Return the [x, y] coordinate for the center point of the cell that contains the specified text.  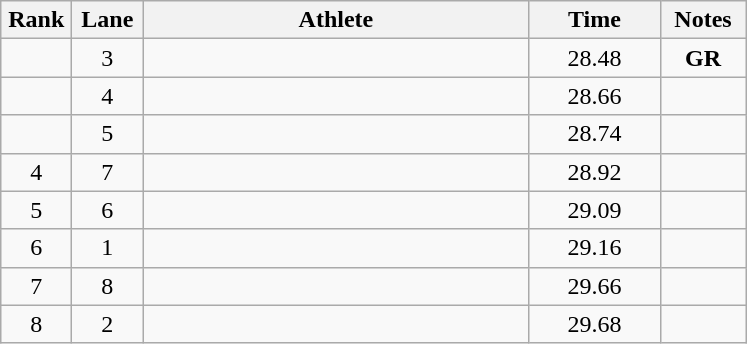
29.68 [594, 324]
1 [108, 248]
28.74 [594, 134]
28.48 [594, 58]
28.92 [594, 172]
Lane [108, 20]
GR [703, 58]
Athlete [336, 20]
2 [108, 324]
Notes [703, 20]
Rank [36, 20]
29.09 [594, 210]
3 [108, 58]
29.66 [594, 286]
29.16 [594, 248]
28.66 [594, 96]
Time [594, 20]
